Identify which cell holds the provided text, then report its (x, y) central coordinate. 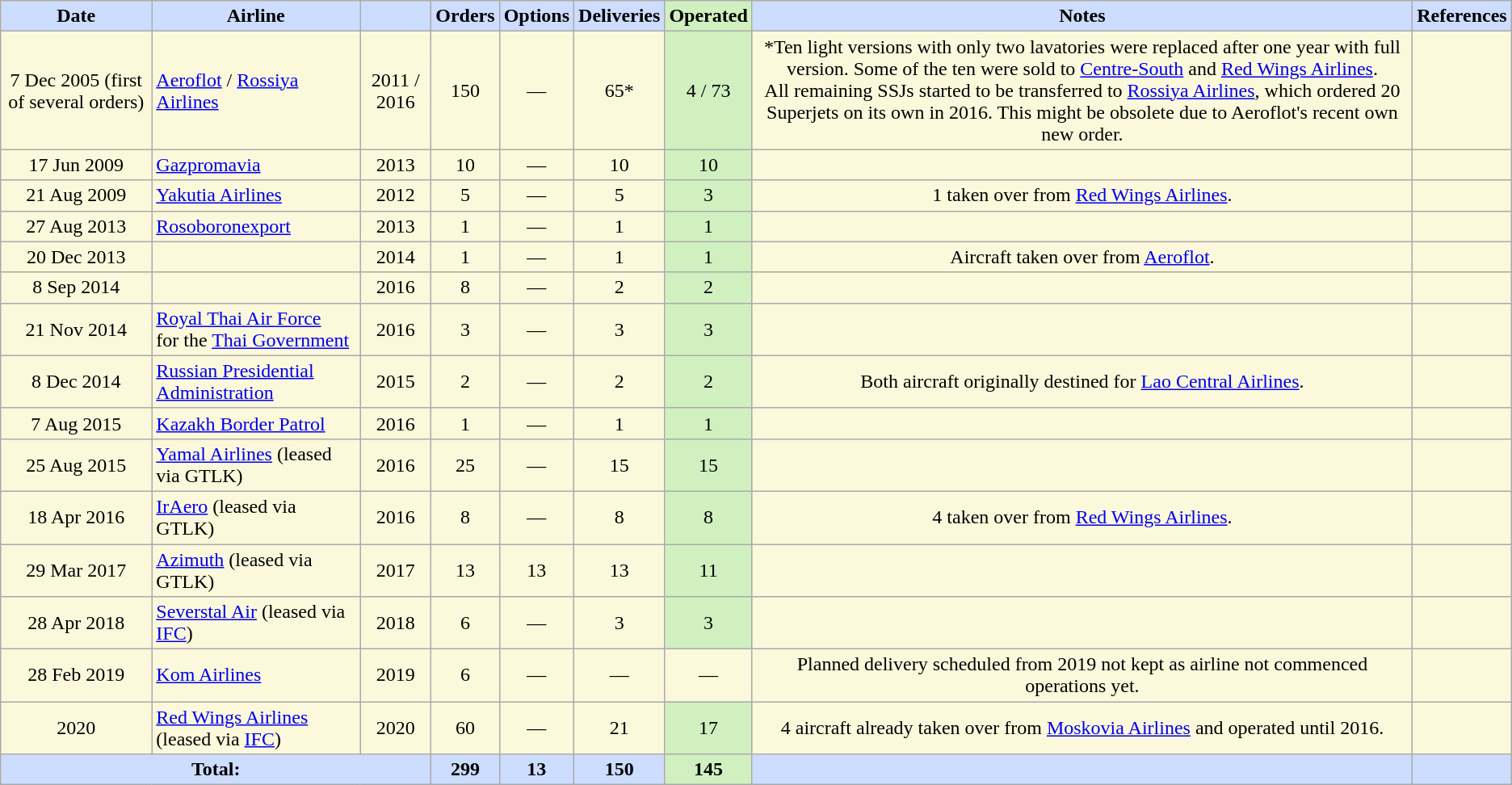
21 (619, 728)
Operated (708, 16)
Total: (216, 770)
Deliveries (619, 16)
18 Apr 2016 (76, 517)
Notes (1082, 16)
11 (708, 570)
17 Jun 2009 (76, 165)
2017 (396, 570)
Red Wings Airlines (leased via IFC) (256, 728)
2015 (396, 381)
Aircraft taken over from Aeroflot. (1082, 257)
1 taken over from Red Wings Airlines. (1082, 195)
21 Aug 2009 (76, 195)
IrAero (leased via GTLK) (256, 517)
Severstal Air (leased via IFC) (256, 623)
29 Mar 2017 (76, 570)
Gazpromavia (256, 165)
8 Sep 2014 (76, 288)
4 aircraft already taken over from Moskovia Airlines and operated until 2016. (1082, 728)
21 Nov 2014 (76, 330)
References (1462, 16)
4 taken over from Red Wings Airlines. (1082, 517)
25 (465, 465)
145 (708, 770)
Rosoboronexport (256, 226)
2012 (396, 195)
Azimuth (leased via GTLK) (256, 570)
Planned delivery scheduled from 2019 not kept as airline not commenced operations yet. (1082, 675)
Kazakh Border Patrol (256, 423)
Orders (465, 16)
Royal Thai Air Force for the Thai Government (256, 330)
27 Aug 2013 (76, 226)
2011 / 2016 (396, 90)
2018 (396, 623)
Both aircraft originally destined for Lao Central Airlines. (1082, 381)
299 (465, 770)
7 Aug 2015 (76, 423)
Yamal Airlines (leased via GTLK) (256, 465)
Airline (256, 16)
60 (465, 728)
17 (708, 728)
Russian Presidential Administration (256, 381)
28 Feb 2019 (76, 675)
28 Apr 2018 (76, 623)
Kom Airlines (256, 675)
7 Dec 2005 (first of several orders) (76, 90)
8 Dec 2014 (76, 381)
2019 (396, 675)
Date (76, 16)
Aeroflot / Rossiya Airlines (256, 90)
Yakutia Airlines (256, 195)
4 / 73 (708, 90)
65* (619, 90)
Options (536, 16)
2014 (396, 257)
20 Dec 2013 (76, 257)
25 Aug 2015 (76, 465)
